Scan for the cell matching the given text and deliver its [X, Y] coordinate at center. 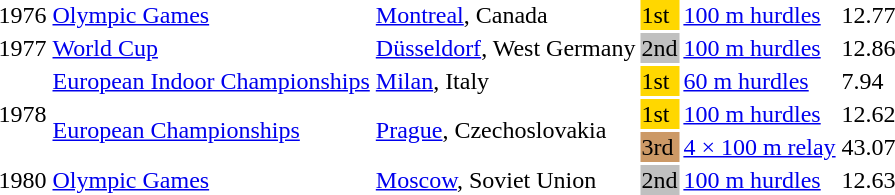
3rd [660, 147]
60 m hurdles [760, 81]
European Championships [211, 130]
Düsseldorf, West Germany [506, 48]
Prague, Czechoslovakia [506, 130]
Moscow, Soviet Union [506, 180]
Milan, Italy [506, 81]
4 × 100 m relay [760, 147]
Montreal, Canada [506, 15]
World Cup [211, 48]
European Indoor Championships [211, 81]
